Output the (x, y) coordinate of the center of the cell containing the given text.  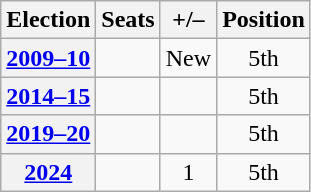
Position (264, 20)
1 (188, 172)
+/– (188, 20)
2014–15 (48, 96)
2009–10 (48, 58)
2019–20 (48, 134)
Seats (128, 20)
2024 (48, 172)
New (188, 58)
Election (48, 20)
